Determine the (X, Y) coordinate at the center of the cell enclosing the given text.  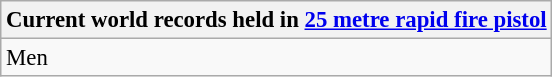
Men (276, 58)
Current world records held in 25 metre rapid fire pistol (276, 20)
